For the text-containing cell, return its midpoint in (x, y) coordinate format. 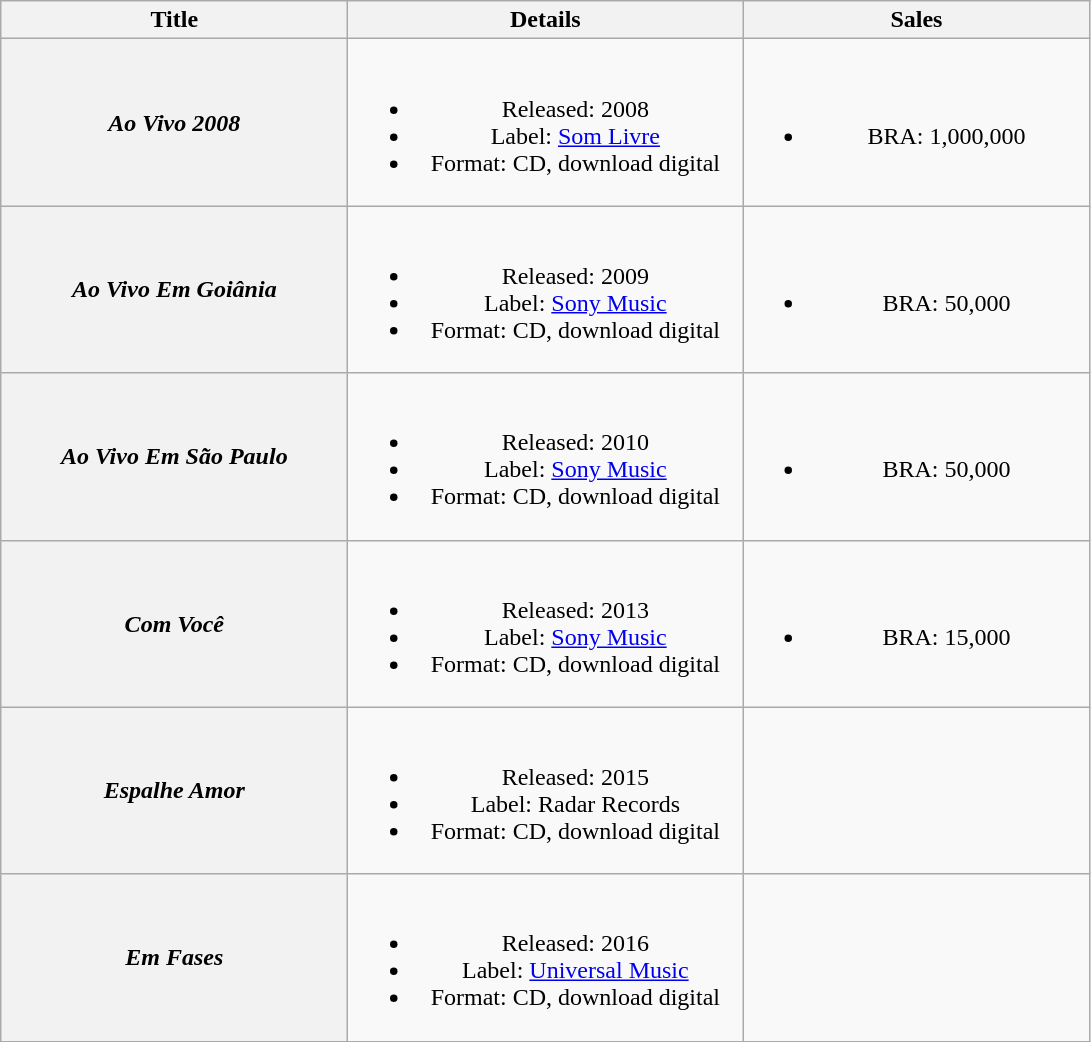
Espalhe Amor (174, 790)
Released: 2013Label: Sony MusicFormat: CD, download digital (546, 624)
Released: 2008Label: Som LivreFormat: CD, download digital (546, 122)
BRA: 1,000,000 (916, 122)
Em Fases (174, 958)
Released: 2009Label: Sony MusicFormat: CD, download digital (546, 290)
Released: 2015Label: Radar RecordsFormat: CD, download digital (546, 790)
Ao Vivo Em Goiânia (174, 290)
Com Você (174, 624)
Title (174, 20)
BRA: 15,000 (916, 624)
Released: 2016Label: Universal MusicFormat: CD, download digital (546, 958)
Ao Vivo Em São Paulo (174, 456)
Ao Vivo 2008 (174, 122)
Released: 2010Label: Sony MusicFormat: CD, download digital (546, 456)
Details (546, 20)
Sales (916, 20)
